Output the [X, Y] coordinate of the center of the cell containing the given text.  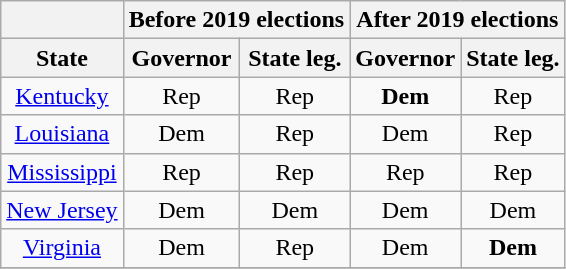
Kentucky [62, 96]
Louisiana [62, 134]
After 2019 elections [458, 20]
Virginia [62, 248]
Mississippi [62, 172]
Before 2019 elections [236, 20]
State [62, 58]
New Jersey [62, 210]
